Find where the given text appears and provide that cell's center as [X, Y] coordinate. 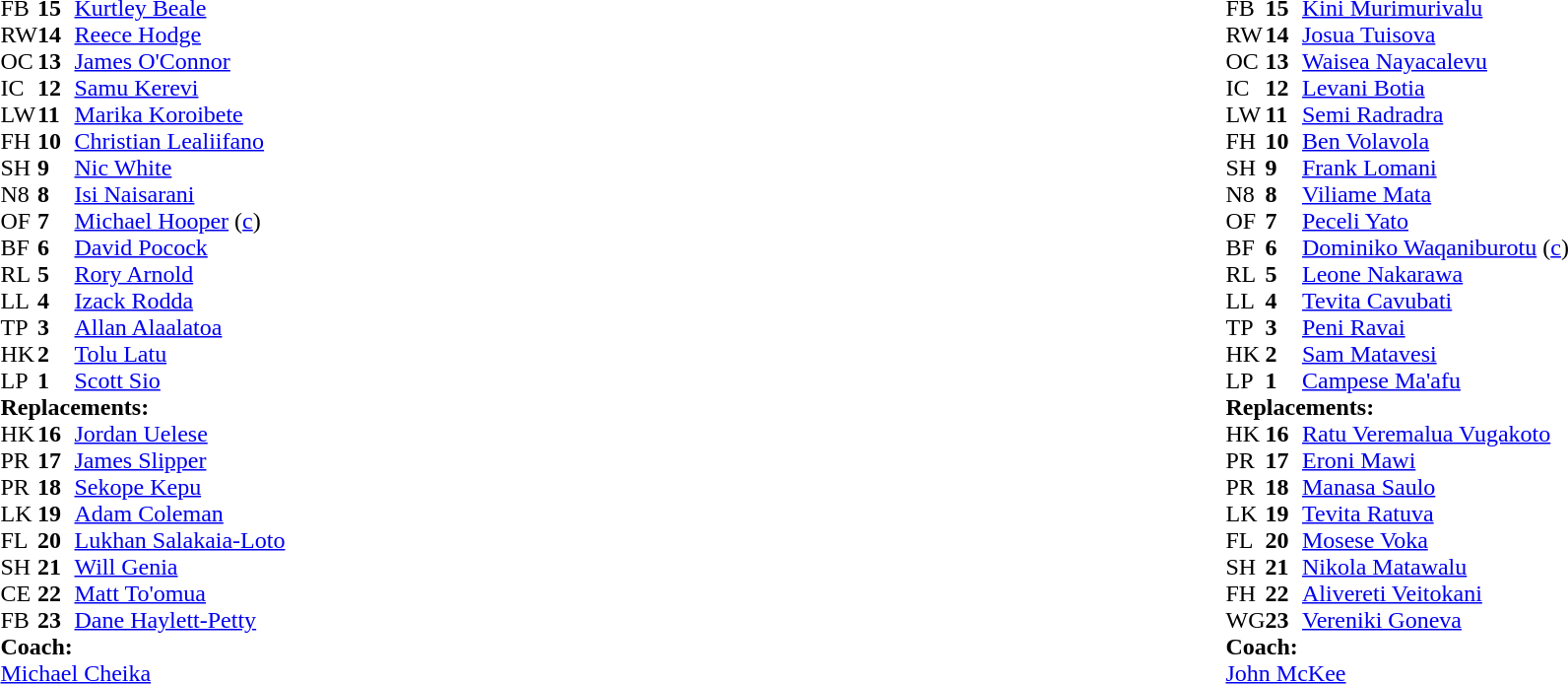
Matt To'omua [180, 593]
Dane Haylett-Petty [180, 621]
Scott Sio [180, 380]
Christian Lealiifano [180, 142]
Nic White [180, 168]
Reece Hodge [180, 35]
FB [19, 621]
CE [19, 593]
James O'Connor [180, 61]
Sekope Kepu [180, 487]
Izack Rodda [180, 302]
Coach: [142, 647]
Marika Koroibete [180, 114]
Michael Hooper (c) [180, 221]
Lukhan Salakaia-Loto [180, 540]
Rory Arnold [180, 274]
Will Genia [180, 568]
Jordan Uelese [180, 434]
Isi Naisarani [180, 195]
David Pocock [180, 248]
Tolu Latu [180, 355]
Samu Kerevi [180, 89]
James Slipper [180, 461]
WG [1246, 621]
Allan Alaalatoa [180, 327]
Adam Coleman [180, 514]
Replacements: [142, 408]
